Identify which cell holds the provided text, then report its (x, y) central coordinate. 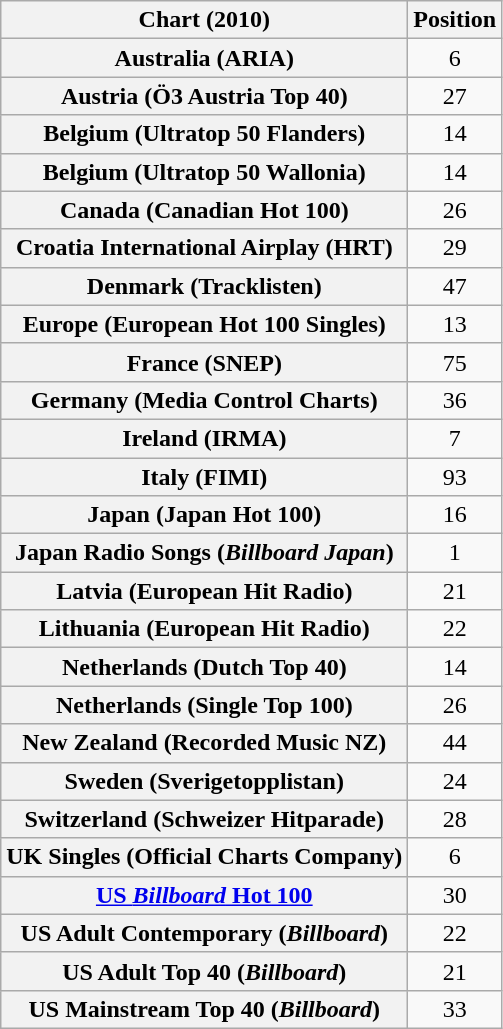
Switzerland (Schweizer Hitparade) (204, 819)
Japan Radio Songs (Billboard Japan) (204, 553)
Italy (FIMI) (204, 477)
Croatia International Airplay (HRT) (204, 248)
Netherlands (Single Top 100) (204, 705)
US Adult Top 40 (Billboard) (204, 971)
33 (455, 1009)
Ireland (IRMA) (204, 438)
US Mainstream Top 40 (Billboard) (204, 1009)
Denmark (Tracklisten) (204, 286)
Netherlands (Dutch Top 40) (204, 667)
36 (455, 400)
28 (455, 819)
Germany (Media Control Charts) (204, 400)
47 (455, 286)
75 (455, 362)
Austria (Ö3 Austria Top 40) (204, 96)
27 (455, 96)
US Billboard Hot 100 (204, 895)
Europe (European Hot 100 Singles) (204, 324)
New Zealand (Recorded Music NZ) (204, 743)
Lithuania (European Hit Radio) (204, 629)
44 (455, 743)
UK Singles (Official Charts Company) (204, 857)
Canada (Canadian Hot 100) (204, 210)
Chart (2010) (204, 20)
24 (455, 781)
Japan (Japan Hot 100) (204, 515)
Position (455, 20)
30 (455, 895)
France (SNEP) (204, 362)
Latvia (European Hit Radio) (204, 591)
13 (455, 324)
7 (455, 438)
1 (455, 553)
Belgium (Ultratop 50 Wallonia) (204, 172)
29 (455, 248)
Sweden (Sverigetopplistan) (204, 781)
Australia (ARIA) (204, 58)
16 (455, 515)
US Adult Contemporary (Billboard) (204, 933)
Belgium (Ultratop 50 Flanders) (204, 134)
93 (455, 477)
